Scan for the cell matching the given text and deliver its (X, Y) coordinate at center. 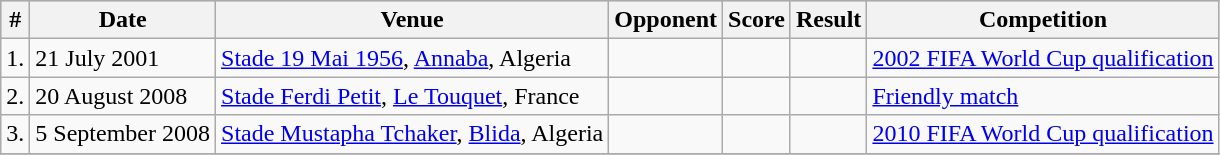
5 September 2008 (123, 134)
Stade Mustapha Tchaker, Blida, Algeria (412, 134)
2002 FIFA World Cup qualification (1043, 58)
# (16, 20)
2010 FIFA World Cup qualification (1043, 134)
Date (123, 20)
Stade 19 Mai 1956, Annaba, Algeria (412, 58)
2. (16, 96)
3. (16, 134)
Opponent (666, 20)
Venue (412, 20)
Competition (1043, 20)
21 July 2001 (123, 58)
20 August 2008 (123, 96)
Score (757, 20)
Result (828, 20)
Friendly match (1043, 96)
Stade Ferdi Petit, Le Touquet, France (412, 96)
1. (16, 58)
